Capture the cell that displays the provided text and extract its [X, Y] central coordinate. 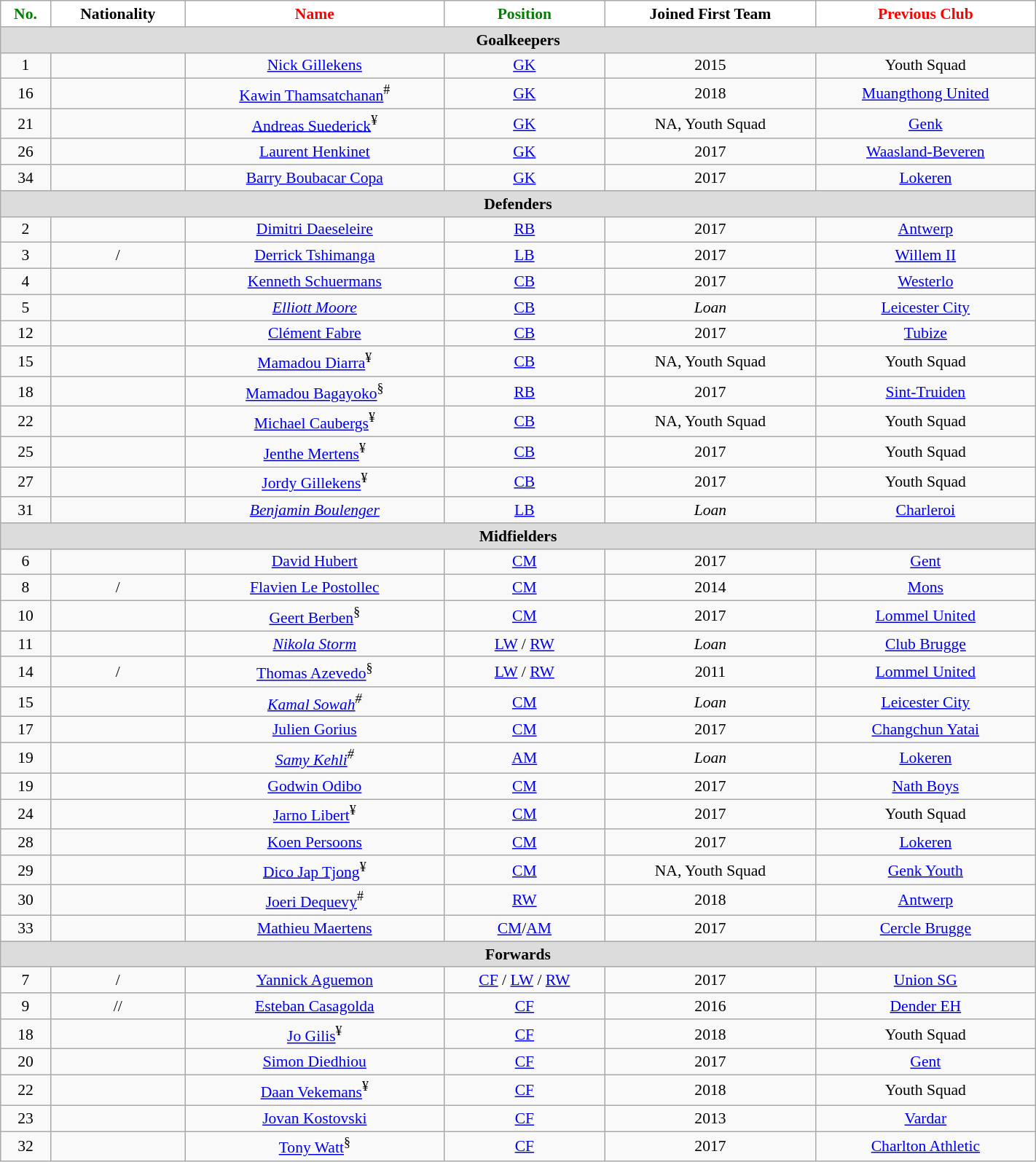
Charlton Athletic [925, 1147]
Julien Gorius [315, 730]
Simon Diedhiou [315, 1062]
Godwin Odibo [315, 786]
Kawin Thamsatchanan# [315, 93]
Vardar [925, 1118]
3 [25, 256]
26 [25, 152]
Barry Boubacar Copa [315, 178]
Andreas Suederick¥ [315, 124]
Cercle Brugge [925, 928]
Forwards [518, 954]
Willem II [925, 256]
2013 [710, 1118]
RW [525, 900]
Esteban Casagolda [315, 1006]
Jarno Libert¥ [315, 814]
Jenthe Mertens¥ [315, 452]
33 [25, 928]
31 [25, 510]
2014 [710, 588]
Michael Caubergs¥ [315, 421]
Charleroi [925, 510]
No. [25, 14]
6 [25, 562]
1 [25, 66]
Name [315, 14]
CM/AM [525, 928]
Nikola Storm [315, 644]
Nationality [118, 14]
Tony Watt§ [315, 1147]
Mamadou Bagayoko§ [315, 392]
34 [25, 178]
14 [25, 672]
CF / LW / RW [525, 981]
21 [25, 124]
Benjamin Boulenger [315, 510]
32 [25, 1147]
David Hubert [315, 562]
12 [25, 334]
Clément Fabre [315, 334]
Sint-Truiden [925, 392]
Mamadou Diarra¥ [315, 361]
Tubize [925, 334]
2016 [710, 1006]
Koen Persoons [315, 842]
Defenders [518, 204]
Muangthong United [925, 93]
7 [25, 981]
20 [25, 1062]
Kamal Sowah# [315, 702]
AM [525, 758]
28 [25, 842]
Nick Gillekens [315, 66]
11 [25, 644]
24 [25, 814]
23 [25, 1118]
2011 [710, 672]
25 [25, 452]
Mathieu Maertens [315, 928]
Jovan Kostovski [315, 1118]
Joeri Dequevy# [315, 900]
Dender EH [925, 1006]
Joined First Team [710, 14]
27 [25, 482]
Flavien Le Postollec [315, 588]
Jo Gilis¥ [315, 1035]
Jordy Gillekens¥ [315, 482]
Westerlo [925, 282]
Yannick Aguemon [315, 981]
4 [25, 282]
Samy Kehli# [315, 758]
Elliott Moore [315, 307]
Changchun Yatai [925, 730]
10 [25, 616]
Waasland-Beveren [925, 152]
Derrick Tshimanga [315, 256]
2015 [710, 66]
Thomas Azevedo§ [315, 672]
Genk Youth [925, 870]
// [118, 1006]
Midfielders [518, 536]
Mons [925, 588]
Position [525, 14]
Laurent Henkinet [315, 152]
Goalkeepers [518, 40]
Dico Jap Tjong¥ [315, 870]
30 [25, 900]
16 [25, 93]
17 [25, 730]
Geert Berben§ [315, 616]
Genk [925, 124]
Kenneth Schuermans [315, 282]
2 [25, 230]
Club Brugge [925, 644]
29 [25, 870]
9 [25, 1006]
Daan Vekemans¥ [315, 1090]
Dimitri Daeseleire [315, 230]
Union SG [925, 981]
5 [25, 307]
Nath Boys [925, 786]
Previous Club [925, 14]
8 [25, 588]
